Determine the (x, y) coordinate at the center of the cell enclosing the given text.  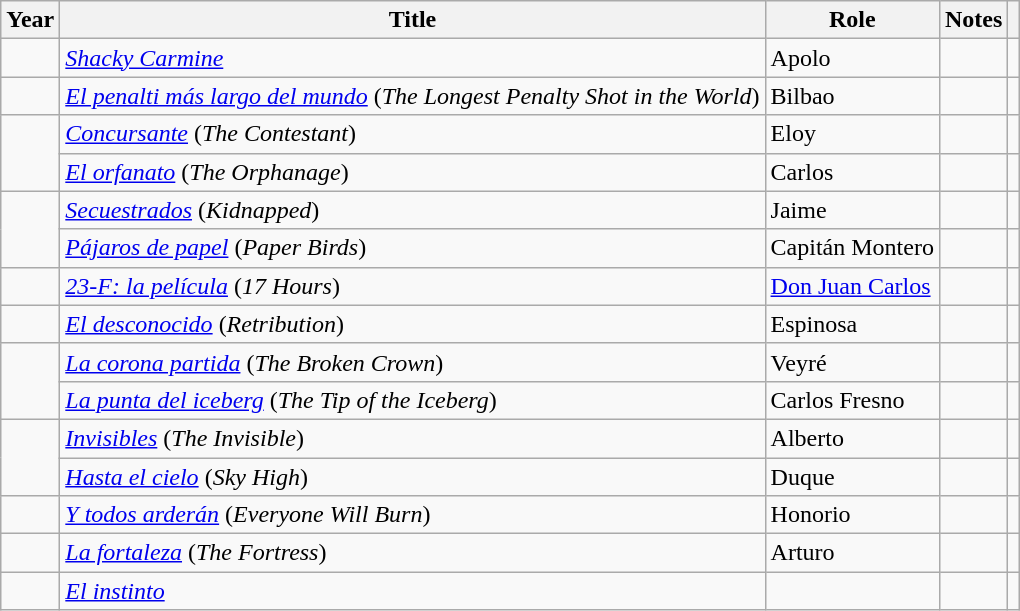
Invisibles (The Invisible) (412, 438)
Y todos arderán (Everyone Will Burn) (412, 515)
23-F: la película (17 Hours) (412, 286)
Espinosa (852, 324)
La corona partida (The Broken Crown) (412, 362)
Notes (973, 20)
La fortaleza (The Fortress) (412, 553)
Veyré (852, 362)
Secuestrados (Kidnapped) (412, 210)
El penalti más largo del mundo (The Longest Penalty Shot in the World) (412, 96)
Eloy (852, 134)
Shacky Carmine (412, 58)
La punta del iceberg (The Tip of the Iceberg) (412, 400)
Capitán Montero (852, 248)
Role (852, 20)
Pájaros de papel (Paper Birds) (412, 248)
Title (412, 20)
Honorio (852, 515)
Year (30, 20)
Duque (852, 477)
El desconocido (Retribution) (412, 324)
Carlos Fresno (852, 400)
Carlos (852, 172)
Bilbao (852, 96)
El orfanato (The Orphanage) (412, 172)
Apolo (852, 58)
Alberto (852, 438)
Arturo (852, 553)
Don Juan Carlos (852, 286)
Jaime (852, 210)
El instinto (412, 591)
Hasta el cielo (Sky High) (412, 477)
Concursante (The Contestant) (412, 134)
